From the cell containing the given text, extract its center point as [X, Y] coordinate. 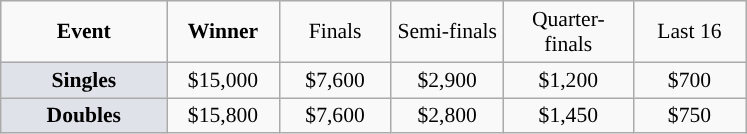
$1,200 [568, 80]
$2,900 [447, 80]
$750 [689, 116]
$700 [689, 80]
Semi-finals [447, 32]
$2,800 [447, 116]
$15,800 [223, 116]
Event [84, 32]
Winner [223, 32]
$1,450 [568, 116]
Last 16 [689, 32]
Quarter-finals [568, 32]
Doubles [84, 116]
Singles [84, 80]
$15,000 [223, 80]
Finals [335, 32]
